Pinpoint the cell where the given text exists, returning its [x, y] midpoint coordinate. 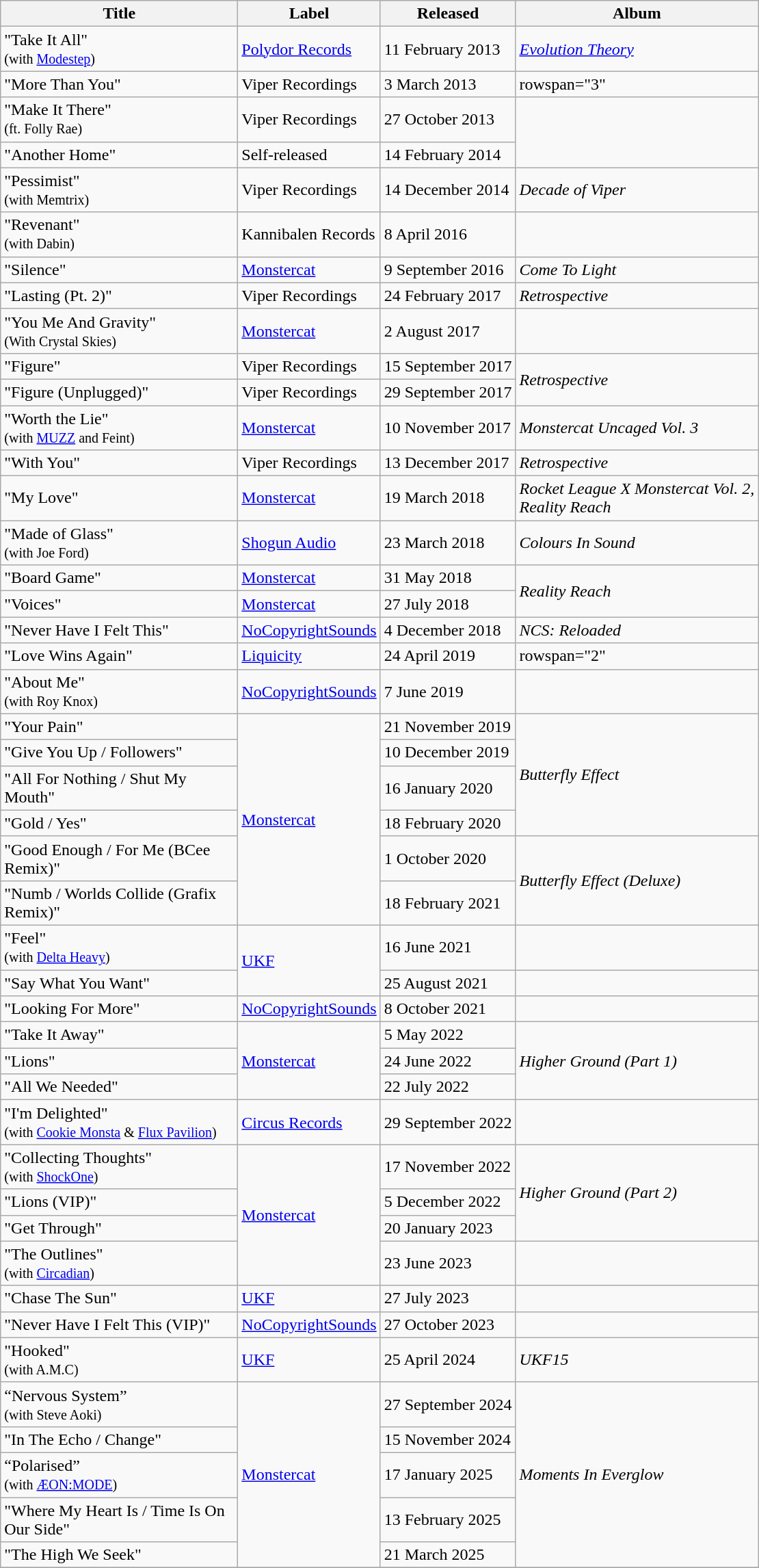
2 August 2017 [448, 331]
"Hooked"(with A.M.C) [119, 1360]
5 May 2022 [448, 1035]
NCS: Reloaded [637, 630]
"Give You Up / Followers" [119, 753]
Higher Ground (Part 1) [637, 1061]
3 March 2013 [448, 84]
24 June 2022 [448, 1061]
UKF15 [637, 1360]
rowspan="2" [637, 656]
29 September 2022 [448, 1122]
16 January 2020 [448, 788]
"Lions" [119, 1061]
Polydor Records [309, 49]
25 August 2021 [448, 983]
11 February 2013 [448, 49]
27 September 2024 [448, 1404]
Self-released [309, 155]
"You Me And Gravity"(With Crystal Skies) [119, 331]
10 November 2017 [448, 427]
21 November 2019 [448, 727]
“Nervous System”(with Steve Aoki) [119, 1404]
4 December 2018 [448, 630]
Title [119, 14]
27 October 2013 [448, 119]
14 December 2014 [448, 190]
Rocket League X Monstercat Vol. 2,Reality Reach [637, 498]
"Revenant"(with Dabin) [119, 234]
"Lions (VIP)" [119, 1202]
19 March 2018 [448, 498]
"Collecting Thoughts"(with ShockOne) [119, 1167]
22 July 2022 [448, 1087]
15 September 2017 [448, 366]
27 July 2023 [448, 1298]
"All We Needed" [119, 1087]
17 January 2025 [448, 1475]
24 February 2017 [448, 296]
"All For Nothing / Shut My Mouth" [119, 788]
Shogun Audio [309, 543]
17 November 2022 [448, 1167]
Label [309, 14]
"My Love" [119, 498]
Liquicity [309, 656]
Butterfly Effect (Deluxe) [637, 880]
9 September 2016 [448, 270]
"I'm Delighted"(with Cookie Monsta & Flux Pavilion) [119, 1122]
Come To Light [637, 270]
31 May 2018 [448, 578]
10 December 2019 [448, 753]
"Good Enough / For Me (BCee Remix)" [119, 858]
"Figure" [119, 366]
"Take It Away" [119, 1035]
"Never Have I Felt This (VIP)" [119, 1324]
"Numb / Worlds Collide (Grafix Remix)" [119, 903]
"The High We Seek" [119, 1555]
"Never Have I Felt This" [119, 630]
"Chase The Sun" [119, 1298]
5 December 2022 [448, 1202]
7 June 2019 [448, 691]
"In The Echo / Change" [119, 1439]
Kannibalen Records [309, 234]
29 September 2017 [448, 392]
"Pessimist"(with Memtrix) [119, 190]
"Silence" [119, 270]
13 December 2017 [448, 463]
Monstercat Uncaged Vol. 3 [637, 427]
"Love Wins Again" [119, 656]
"More Than You" [119, 84]
"Figure (Unplugged)" [119, 392]
"Get Through" [119, 1228]
24 April 2019 [448, 656]
27 July 2018 [448, 604]
"Made of Glass"(with Joe Ford) [119, 543]
8 April 2016 [448, 234]
Reality Reach [637, 591]
13 February 2025 [448, 1519]
18 February 2021 [448, 903]
"Gold / Yes" [119, 823]
"Looking For More" [119, 1009]
"Take It All"(with Modestep) [119, 49]
15 November 2024 [448, 1439]
16 June 2021 [448, 947]
23 March 2018 [448, 543]
"About Me"(with Roy Knox) [119, 691]
“Polarised”(with ÆON:MODE) [119, 1475]
Moments In Everglow [637, 1475]
Colours In Sound [637, 543]
23 June 2023 [448, 1263]
8 October 2021 [448, 1009]
1 October 2020 [448, 858]
"Make It There"(ft. Folly Rae) [119, 119]
27 October 2023 [448, 1324]
"Another Home" [119, 155]
"Say What You Want" [119, 983]
"Feel"(with Delta Heavy) [119, 947]
21 March 2025 [448, 1555]
"With You" [119, 463]
rowspan="3" [637, 84]
"Your Pain" [119, 727]
Evolution Theory [637, 49]
"Lasting (Pt. 2)" [119, 296]
"Where My Heart Is / Time Is On Our Side" [119, 1519]
25 April 2024 [448, 1360]
Butterfly Effect [637, 774]
Released [448, 14]
"Board Game" [119, 578]
Higher Ground (Part 2) [637, 1193]
"The Outlines"(with Circadian) [119, 1263]
"Worth the Lie"(with MUZZ and Feint) [119, 427]
Decade of Viper [637, 190]
Album [637, 14]
20 January 2023 [448, 1228]
14 February 2014 [448, 155]
Circus Records [309, 1122]
18 February 2020 [448, 823]
"Voices" [119, 604]
